Locate the cell with the specified text and output its [X, Y] center coordinate. 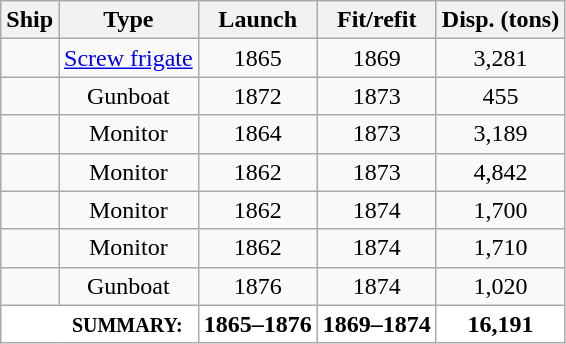
3,189 [500, 134]
1869 [376, 58]
1,700 [500, 210]
1876 [258, 286]
1864 [258, 134]
Screw frigate [129, 58]
3,281 [500, 58]
4,842 [500, 172]
1,020 [500, 286]
Fit/refit [376, 20]
1872 [258, 96]
455 [500, 96]
Disp. (tons) [500, 20]
SUMMARY: [100, 324]
1869–1874 [376, 324]
Launch [258, 20]
1865–1876 [258, 324]
Type [129, 20]
1865 [258, 58]
1,710 [500, 248]
Ship [30, 20]
16,191 [500, 324]
